Find where the given text appears and provide that cell's center as [x, y] coordinate. 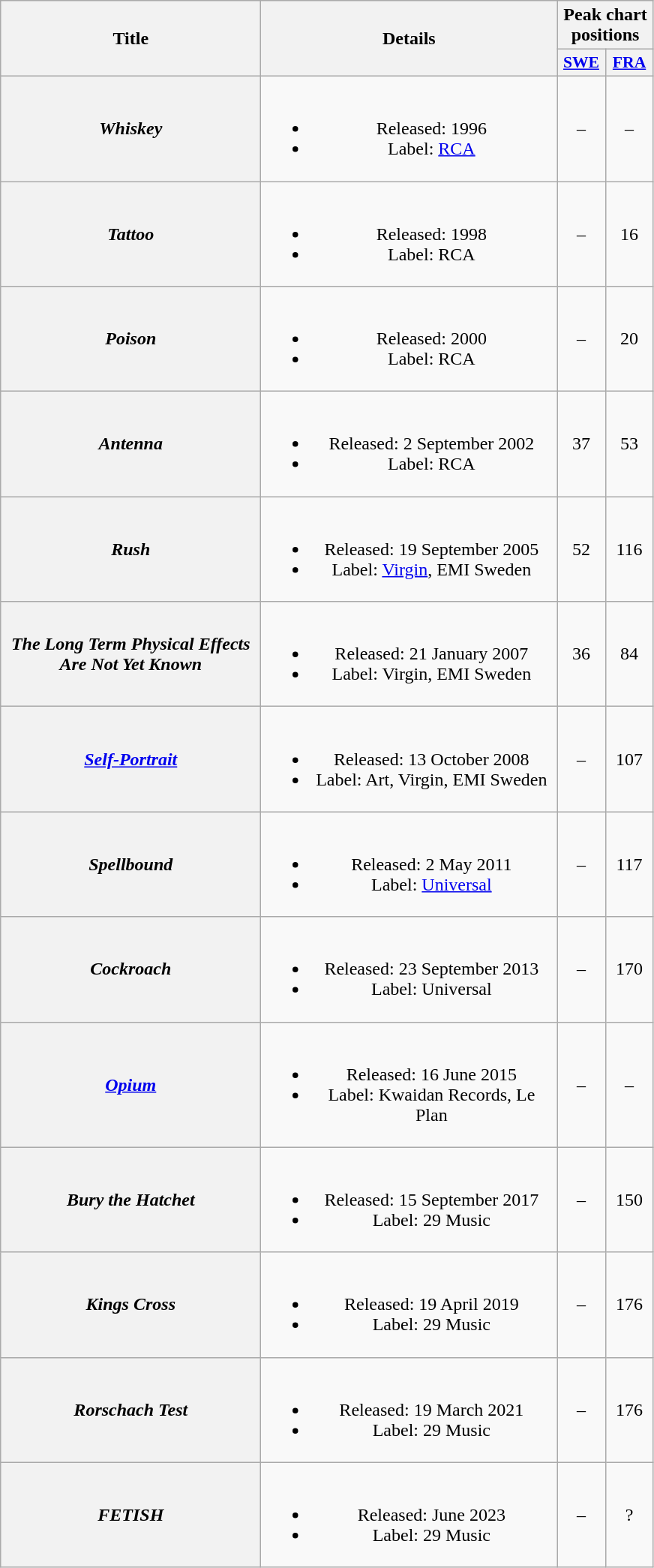
Poison [130, 339]
Released: 15 September 2017Label: 29 Music [409, 1200]
Released: 16 June 2015Label: Kwaidan Records, Le Plan [409, 1085]
Opium [130, 1085]
Released: June 2023Label: 29 Music [409, 1515]
Released: 23 September 2013Label: Universal [409, 969]
SWE [581, 63]
Rorschach Test [130, 1410]
Released: 19 April 2019Label: 29 Music [409, 1305]
117 [629, 864]
84 [629, 654]
20 [629, 339]
170 [629, 969]
Released: 1998Label: RCA [409, 234]
116 [629, 549]
150 [629, 1200]
107 [629, 759]
Peak chart positions [605, 26]
Rush [130, 549]
Released: 2 September 2002Label: RCA [409, 444]
Antenna [130, 444]
Released: 13 October 2008Label: Art, Virgin, EMI Sweden [409, 759]
Details [409, 39]
16 [629, 234]
Released: 19 September 2005Label: Virgin, EMI Sweden [409, 549]
FETISH [130, 1515]
Kings Cross [130, 1305]
Released: 19 March 2021Label: 29 Music [409, 1410]
52 [581, 549]
Released: 21 January 2007Label: Virgin, EMI Sweden [409, 654]
The Long Term Physical Effects Are Not Yet Known [130, 654]
Released: 2000Label: RCA [409, 339]
Bury the Hatchet [130, 1200]
? [629, 1515]
Spellbound [130, 864]
Released: 1996Label: RCA [409, 128]
36 [581, 654]
Title [130, 39]
37 [581, 444]
Released: 2 May 2011Label: Universal [409, 864]
Tattoo [130, 234]
Whiskey [130, 128]
FRA [629, 63]
Cockroach [130, 969]
Self-Portrait [130, 759]
53 [629, 444]
